For the text-containing cell, return its midpoint in [x, y] coordinate format. 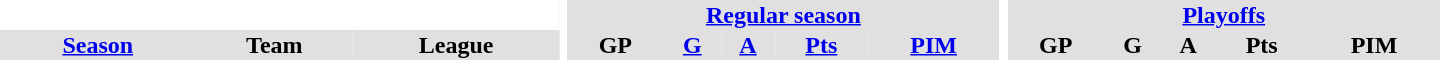
League [456, 45]
Team [274, 45]
Season [98, 45]
Regular season [783, 15]
Playoffs [1224, 15]
